Identify which cell holds the provided text, then report its [x, y] central coordinate. 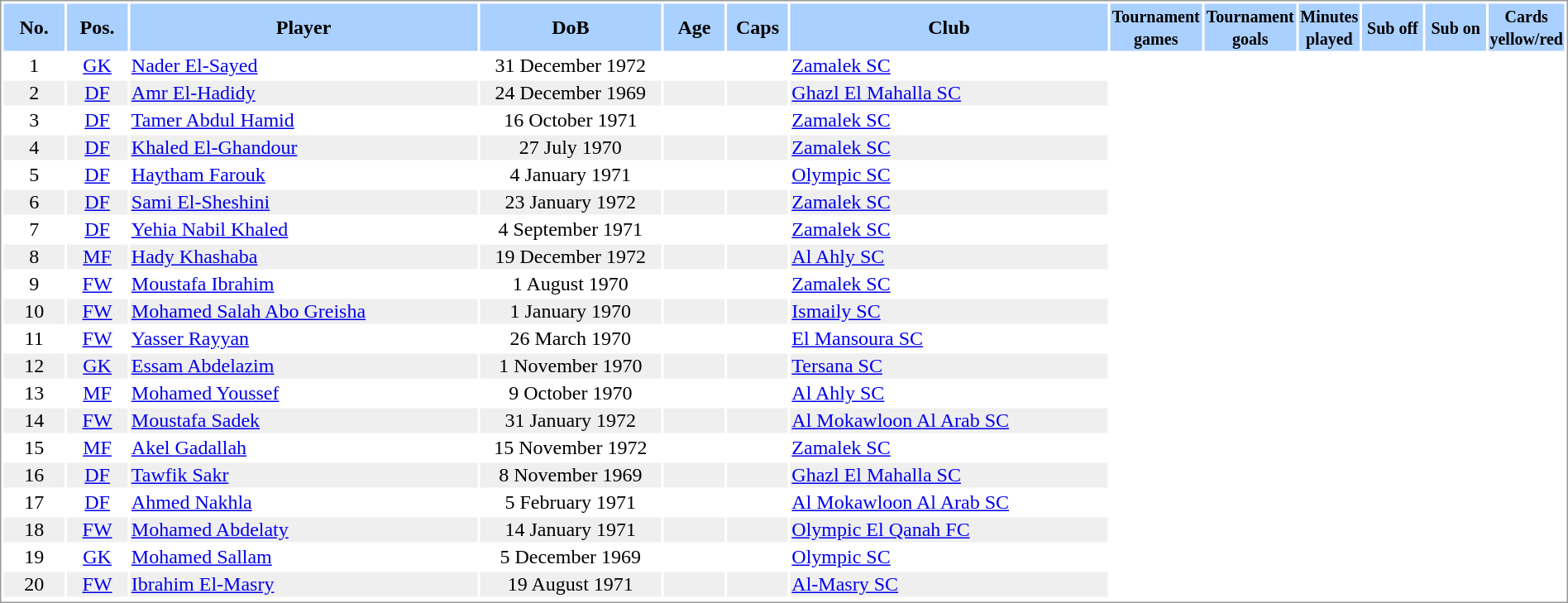
12 [33, 366]
10 [33, 312]
9 [33, 284]
27 July 1970 [571, 148]
23 January 1972 [571, 203]
Yasser Rayyan [304, 338]
DoB [571, 26]
19 [33, 557]
19 December 1972 [571, 257]
Mohamed Youssef [304, 393]
Haytham Farouk [304, 175]
Ibrahim El-Masry [304, 585]
Player [304, 26]
Ismaily SC [949, 312]
1 November 1970 [571, 366]
8 November 1969 [571, 476]
Pos. [98, 26]
4 September 1971 [571, 229]
Age [695, 26]
11 [33, 338]
Nader El-Sayed [304, 65]
14 January 1971 [571, 530]
18 [33, 530]
2 [33, 93]
Caps [758, 26]
4 January 1971 [571, 175]
1 August 1970 [571, 284]
6 [33, 203]
Sub on [1456, 26]
Cardsyellow/red [1527, 26]
8 [33, 257]
16 [33, 476]
Tawfik Sakr [304, 476]
5 [33, 175]
Ahmed Nakhla [304, 502]
Sub off [1393, 26]
26 March 1970 [571, 338]
Al-Masry SC [949, 585]
5 February 1971 [571, 502]
Mohamed Salah Abo Greisha [304, 312]
14 [33, 421]
Khaled El-Ghandour [304, 148]
9 October 1970 [571, 393]
16 October 1971 [571, 120]
Yehia Nabil Khaled [304, 229]
Moustafa Sadek [304, 421]
Essam Abdelazim [304, 366]
Mohamed Sallam [304, 557]
Mohamed Abdelaty [304, 530]
Tournamentgames [1156, 26]
Tamer Abdul Hamid [304, 120]
No. [33, 26]
13 [33, 393]
4 [33, 148]
20 [33, 585]
1 January 1970 [571, 312]
Akel Gadallah [304, 447]
19 August 1971 [571, 585]
15 November 1972 [571, 447]
El Mansoura SC [949, 338]
Tersana SC [949, 366]
Olympic El Qanah FC [949, 530]
7 [33, 229]
Club [949, 26]
Amr El-Hadidy [304, 93]
Minutesplayed [1329, 26]
Hady Khashaba [304, 257]
Tournamentgoals [1250, 26]
5 December 1969 [571, 557]
Sami El-Sheshini [304, 203]
31 December 1972 [571, 65]
31 January 1972 [571, 421]
24 December 1969 [571, 93]
17 [33, 502]
15 [33, 447]
1 [33, 65]
Moustafa Ibrahim [304, 284]
3 [33, 120]
